For the text-containing cell, return its midpoint in (x, y) coordinate format. 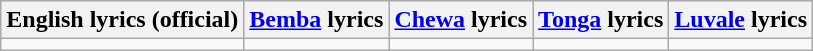
Chewa lyrics (461, 20)
English lyrics (official) (122, 20)
Luvale lyrics (741, 20)
Bemba lyrics (316, 20)
Tonga lyrics (601, 20)
